Extract the (x, y) coordinate from the center of the cell holding the provided text.  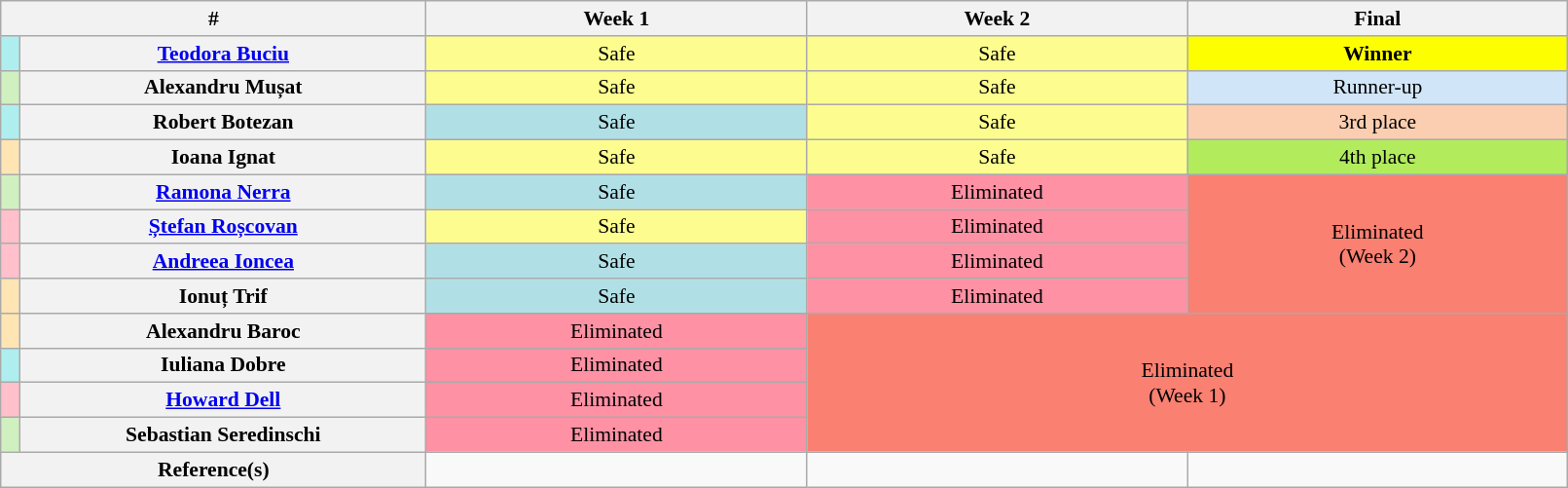
3rd place (1378, 123)
Ștefan Roșcovan (224, 227)
# (214, 19)
Final (1378, 19)
Week 2 (997, 19)
Teodora Buciu (224, 54)
Eliminated(Week 2) (1378, 244)
Week 1 (617, 19)
Eliminated(Week 1) (1187, 383)
Robert Botezan (224, 123)
Runner-up (1378, 88)
4th place (1378, 158)
Ramona Nerra (224, 192)
Iuliana Dobre (224, 365)
Winner (1378, 54)
Reference(s) (214, 469)
Ionuț Trif (224, 296)
Howard Dell (224, 400)
Alexandru Baroc (224, 331)
Alexandru Mușat (224, 88)
Sebastian Seredinschi (224, 435)
Ioana Ignat (224, 158)
Andreea Ioncea (224, 262)
